Output the (x, y) coordinate of the center of the cell containing the given text.  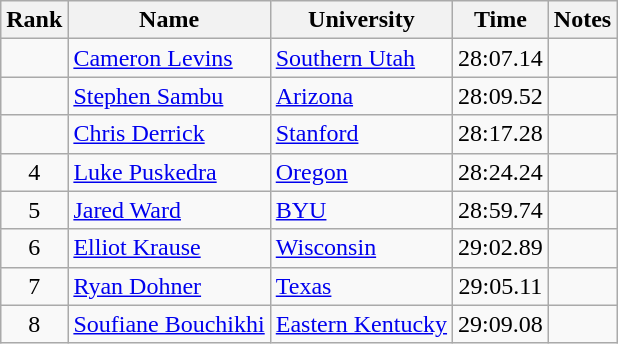
28:24.24 (501, 172)
BYU (361, 210)
Notes (582, 20)
Name (169, 20)
Arizona (361, 96)
28:09.52 (501, 96)
29:02.89 (501, 248)
Texas (361, 286)
29:05.11 (501, 286)
Stanford (361, 134)
28:17.28 (501, 134)
Luke Puskedra (169, 172)
7 (34, 286)
Jared Ward (169, 210)
Cameron Levins (169, 58)
Time (501, 20)
Stephen Sambu (169, 96)
Elliot Krause (169, 248)
Southern Utah (361, 58)
Rank (34, 20)
5 (34, 210)
28:59.74 (501, 210)
University (361, 20)
8 (34, 324)
6 (34, 248)
Oregon (361, 172)
Wisconsin (361, 248)
Soufiane Bouchikhi (169, 324)
Eastern Kentucky (361, 324)
Ryan Dohner (169, 286)
Chris Derrick (169, 134)
28:07.14 (501, 58)
29:09.08 (501, 324)
4 (34, 172)
